Find where the given text appears and provide that cell's center as (x, y) coordinate. 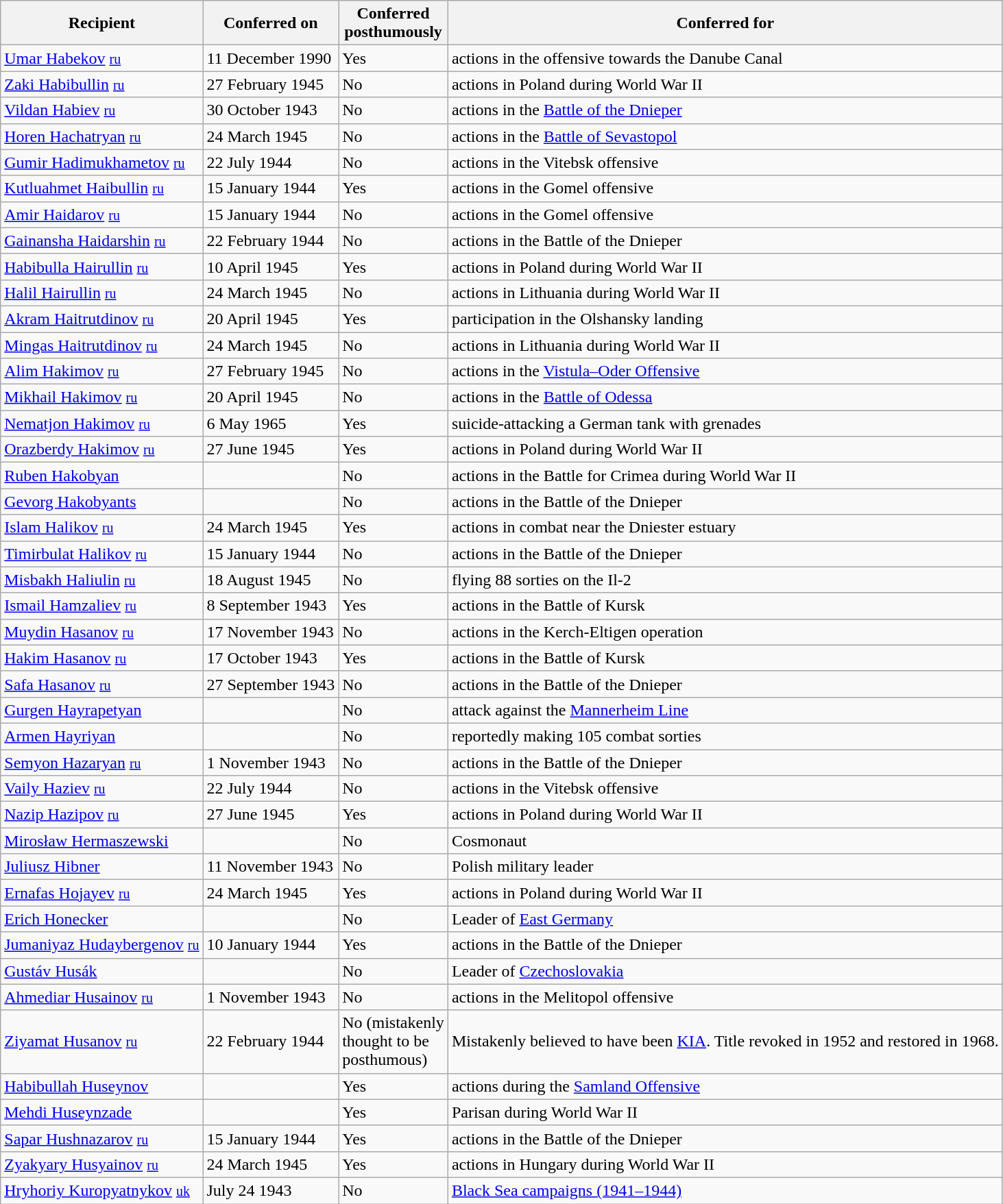
Mikhail Hakimov ru (101, 397)
Misbakh Haliulin ru (101, 580)
Halil Hairullin ru (101, 293)
Leader of Czechoslovakia (725, 971)
Conferred for (725, 23)
No (mistakenlythought to beposthumous) (394, 1042)
actions in the Melitopol offensive (725, 997)
actions in combat near the Dniester estuary (725, 528)
actions in the Battle for Crimea during World War II (725, 476)
30 October 1943 (271, 110)
Sapar Hushnazarov ru (101, 1138)
Ahmediar Husainov ru (101, 997)
actions during the Samland Offensive (725, 1086)
Erich Honecker (101, 919)
Ruben Hakobyan (101, 476)
suicide-attacking a German tank with grenades (725, 423)
Gumir Hadimukhametov ru (101, 162)
Umar Habekov ru (101, 58)
Vildan Habiev ru (101, 110)
8 September 1943 (271, 606)
Leader of East Germany (725, 919)
Ernafas Hojayev ru (101, 893)
Recipient (101, 23)
17 October 1943 (271, 658)
actions in the Battle of Odessa (725, 397)
Mistakenly believed to have been KIA. Title revoked in 1952 and restored in 1968. (725, 1042)
17 November 1943 (271, 632)
attack against the Mannerheim Line (725, 710)
Timirbulat Halikov ru (101, 554)
Ismail Hamzaliev ru (101, 606)
actions in the Vistula–Oder Offensive (725, 371)
Parisan during World War II (725, 1112)
Habibulla Hairullin ru (101, 267)
flying 88 sorties on the Il-2 (725, 580)
Gustáv Husák (101, 971)
Juliusz Hibner (101, 867)
Mehdi Huseynzade (101, 1112)
actions in the offensive towards the Danube Canal (725, 58)
Horen Hachatryan ru (101, 136)
actions in the Battle of Sevastopol (725, 136)
10 January 1944 (271, 945)
Polish military leader (725, 867)
actions in the Kerch-Eltigen operation (725, 632)
Gurgen Hayrapetyan (101, 710)
Akram Haitrutdinov ru (101, 319)
6 May 1965 (271, 423)
reportedly making 105 combat sorties (725, 736)
Nazip Hazipov ru (101, 815)
27 September 1943 (271, 684)
11 November 1943 (271, 867)
Conferredposthumously (394, 23)
Mingas Haitrutdinov ru (101, 345)
10 April 1945 (271, 267)
Hakim Hasanov ru (101, 658)
Alim Hakimov ru (101, 371)
11 December 1990 (271, 58)
Safa Hasanov ru (101, 684)
Zaki Habibullin ru (101, 84)
Jumaniyaz Hudaybergenov ru (101, 945)
Armen Hayriyan (101, 736)
actions in Hungary during World War II (725, 1164)
Amir Haidarov ru (101, 214)
Black Sea campaigns (1941–1944) (725, 1190)
Vaily Haziev ru (101, 789)
Nematjon Hakimov ru (101, 423)
Hryhoriy Kuropyatnykov uk (101, 1190)
participation in the Olshansky landing (725, 319)
Ziyamat Husanov ru (101, 1042)
Kutluahmet Haibullin ru (101, 188)
July 24 1943 (271, 1190)
Orazberdy Hakimov ru (101, 450)
Mirosław Hermaszewski (101, 841)
Muydin Hasanov ru (101, 632)
Conferred on (271, 23)
Habibullah Huseynov (101, 1086)
Cosmonaut (725, 841)
Islam Halikov ru (101, 528)
18 August 1945 (271, 580)
Semyon Hazaryan ru (101, 763)
Zyakyary Husyainov ru (101, 1164)
Gainansha Haidarshin ru (101, 241)
Gevorg Hakobyants (101, 502)
